Provide the [x, y] coordinate of the cell's center where the given text is located.  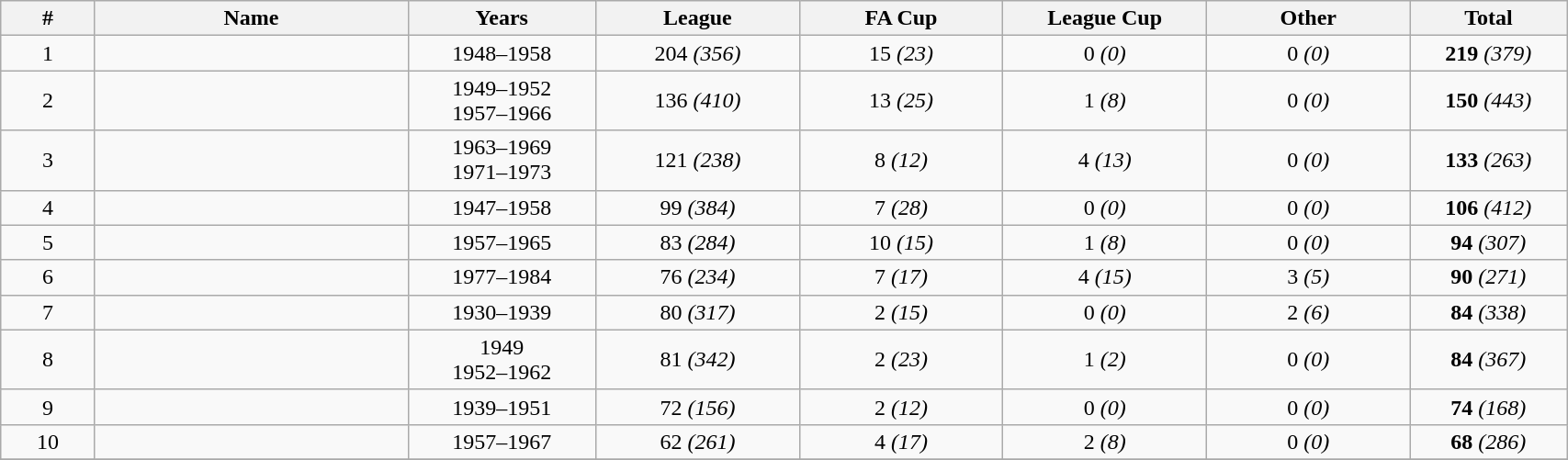
1957–1967 [502, 442]
League Cup [1105, 18]
13 (25) [901, 101]
74 (168) [1488, 407]
19491952–1962 [502, 360]
1949–19521957–1966 [502, 101]
1939–1951 [502, 407]
219 (379) [1488, 53]
94 (307) [1488, 242]
76 (234) [698, 277]
1930–1939 [502, 312]
Years [502, 18]
81 (342) [698, 360]
80 (317) [698, 312]
FA Cup [901, 18]
204 (356) [698, 53]
Total [1488, 18]
Other [1308, 18]
136 (410) [698, 101]
99 (384) [698, 208]
# [48, 18]
7 [48, 312]
6 [48, 277]
83 (284) [698, 242]
1977–1984 [502, 277]
2 [48, 101]
2 (8) [1105, 442]
4 (15) [1105, 277]
15 (23) [901, 53]
9 [48, 407]
10 (15) [901, 242]
3 [48, 160]
72 (156) [698, 407]
1957–1965 [502, 242]
133 (263) [1488, 160]
2 (15) [901, 312]
150 (443) [1488, 101]
2 (6) [1308, 312]
3 (5) [1308, 277]
1 [48, 53]
1963–19691971–1973 [502, 160]
7 (17) [901, 277]
90 (271) [1488, 277]
1947–1958 [502, 208]
7 (28) [901, 208]
2 (23) [901, 360]
Name [252, 18]
4 (13) [1105, 160]
1948–1958 [502, 53]
10 [48, 442]
68 (286) [1488, 442]
84 (338) [1488, 312]
4 (17) [901, 442]
84 (367) [1488, 360]
4 [48, 208]
8 [48, 360]
62 (261) [698, 442]
1 (2) [1105, 360]
2 (12) [901, 407]
5 [48, 242]
121 (238) [698, 160]
League [698, 18]
8 (12) [901, 160]
106 (412) [1488, 208]
